From the cell containing the given text, extract its center point as (x, y) coordinate. 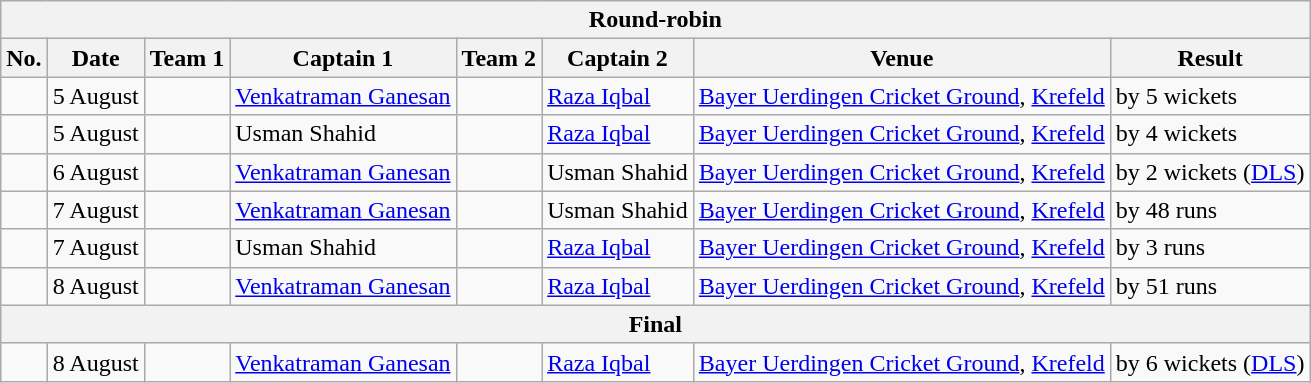
6 August (96, 172)
Team 2 (499, 58)
Final (656, 324)
Team 1 (187, 58)
Round-robin (656, 20)
Captain 1 (343, 58)
by 48 runs (1210, 210)
by 2 wickets (DLS) (1210, 172)
No. (24, 58)
by 5 wickets (1210, 96)
Result (1210, 58)
Date (96, 58)
Venue (902, 58)
by 51 runs (1210, 286)
by 3 runs (1210, 248)
by 4 wickets (1210, 134)
Captain 2 (618, 58)
by 6 wickets (DLS) (1210, 362)
